Scan for the cell matching the given text and deliver its (x, y) coordinate at center. 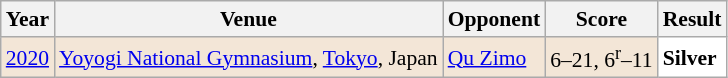
Opponent (494, 19)
Score (601, 19)
Yoyogi National Gymnasium, Tokyo, Japan (248, 58)
Result (692, 19)
6–21, 6r–11 (601, 58)
Year (28, 19)
Silver (692, 58)
2020 (28, 58)
Venue (248, 19)
Qu Zimo (494, 58)
